For the text-containing cell, return its midpoint in [X, Y] coordinate format. 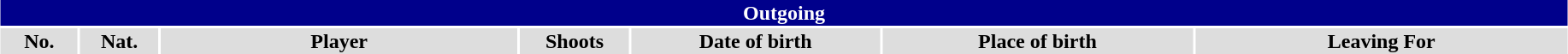
No. [39, 41]
Shoots [575, 41]
Leaving For [1382, 41]
Place of birth [1038, 41]
Outgoing [783, 13]
Player [339, 41]
Date of birth [755, 41]
Nat. [120, 41]
